Identify which cell holds the provided text, then report its (X, Y) central coordinate. 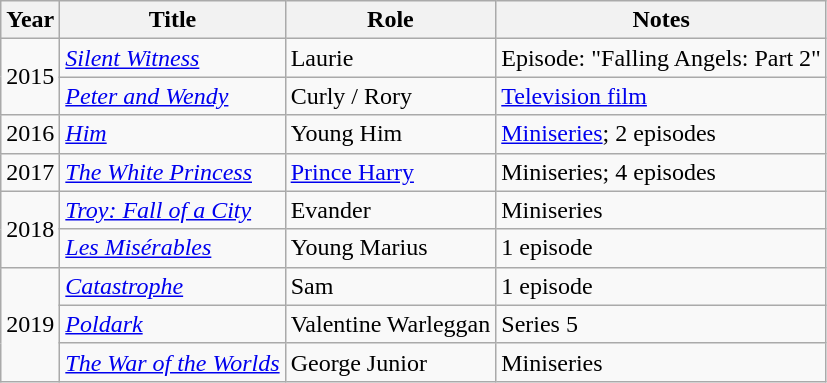
Evander (390, 210)
2019 (30, 324)
Role (390, 20)
Sam (390, 286)
Curly / Rory (390, 96)
2015 (30, 77)
Him (172, 134)
Episode: "Falling Angels: Part 2" (662, 58)
Television film (662, 96)
The White Princess (172, 172)
Year (30, 20)
Miniseries; 2 episodes (662, 134)
George Junior (390, 362)
Miniseries; 4 episodes (662, 172)
Peter and Wendy (172, 96)
Series 5 (662, 324)
Young Him (390, 134)
2018 (30, 229)
Prince Harry (390, 172)
The War of the Worlds (172, 362)
Laurie (390, 58)
2017 (30, 172)
Young Marius (390, 248)
Silent Witness (172, 58)
Troy: Fall of a City (172, 210)
2016 (30, 134)
Title (172, 20)
Notes (662, 20)
Valentine Warleggan (390, 324)
Les Misérables (172, 248)
Poldark (172, 324)
Catastrophe (172, 286)
